For the text-containing cell, return its midpoint in (X, Y) coordinate format. 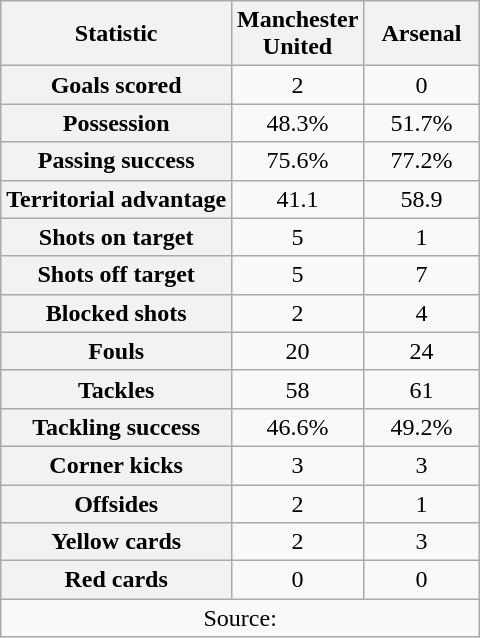
Goals scored (116, 85)
Fouls (116, 351)
24 (421, 351)
Shots on target (116, 237)
58 (298, 389)
7 (421, 275)
Territorial advantage (116, 199)
51.7% (421, 123)
48.3% (298, 123)
75.6% (298, 161)
Source: (240, 618)
Yellow cards (116, 542)
61 (421, 389)
Passing success (116, 161)
20 (298, 351)
49.2% (421, 427)
Tackling success (116, 427)
58.9 (421, 199)
Arsenal (421, 34)
Shots off target (116, 275)
Statistic (116, 34)
41.1 (298, 199)
Offsides (116, 503)
Tackles (116, 389)
4 (421, 313)
Corner kicks (116, 465)
Possession (116, 123)
Manchester United (298, 34)
77.2% (421, 161)
46.6% (298, 427)
Red cards (116, 580)
Blocked shots (116, 313)
